Extract the [x, y] coordinate from the center of the cell holding the provided text.  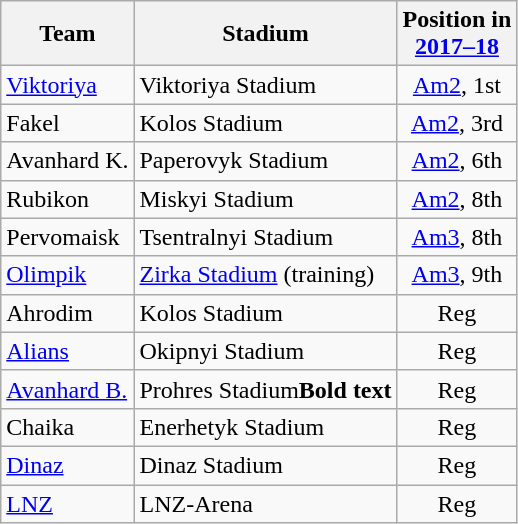
LNZ-Arena [266, 503]
Dinaz Stadium [266, 465]
Zirka Stadium (training) [266, 275]
Paperovyk Stadium [266, 161]
Viktoriya [68, 85]
Dinaz [68, 465]
Position in2017–18 [457, 34]
Alians [68, 351]
Okipnyi Stadium [266, 351]
Rubikon [68, 199]
Am2, 6th [457, 161]
Viktoriya Stadium [266, 85]
Ahrodim [68, 313]
Chaika [68, 427]
Tsentralnyi Stadium [266, 237]
LNZ [68, 503]
Prohres StadiumBold text [266, 389]
Miskyi Stadium [266, 199]
Am2, 8th [457, 199]
Am3, 8th [457, 237]
Am2, 3rd [457, 123]
Team [68, 34]
Olimpik [68, 275]
Stadium [266, 34]
Avanhard B. [68, 389]
Pervomaisk [68, 237]
Am3, 9th [457, 275]
Enerhetyk Stadium [266, 427]
Avanhard K. [68, 161]
Am2, 1st [457, 85]
Fakel [68, 123]
